Capture the cell that displays the provided text and extract its [x, y] central coordinate. 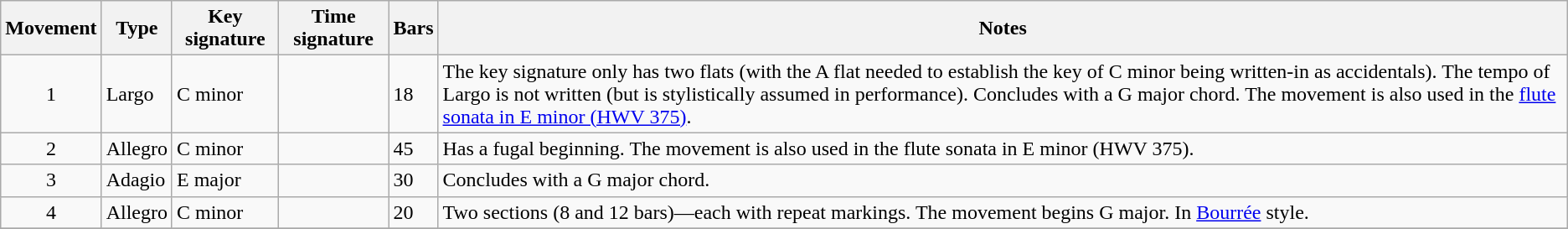
1 [51, 94]
Has a fugal beginning. The movement is also used in the flute sonata in E minor (HWV 375). [1003, 148]
30 [414, 180]
4 [51, 212]
3 [51, 180]
Key signature [224, 29]
Adagio [137, 180]
Largo [137, 94]
Notes [1003, 29]
2 [51, 148]
Type [137, 29]
20 [414, 212]
Two sections (8 and 12 bars)—each with repeat markings. The movement begins G major. In Bourrée style. [1003, 212]
45 [414, 148]
18 [414, 94]
E major [224, 180]
Movement [51, 29]
Bars [414, 29]
Time signature [333, 29]
Concludes with a G major chord. [1003, 180]
